For the text-containing cell, return its midpoint in (X, Y) coordinate format. 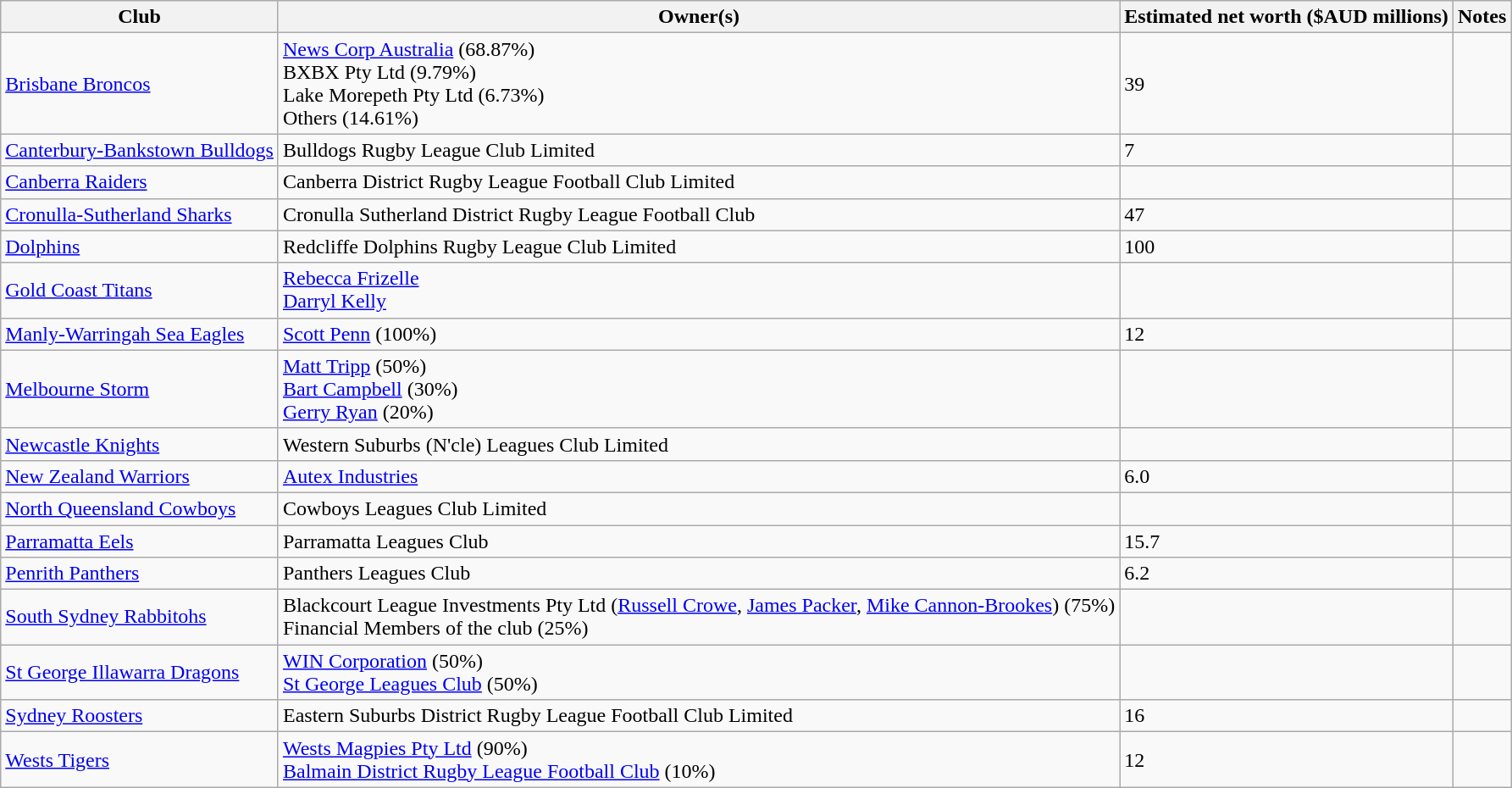
6.2 (1287, 574)
Canberra Raiders (140, 182)
7 (1287, 150)
Canterbury-Bankstown Bulldogs (140, 150)
100 (1287, 247)
Cronulla Sutherland District Rugby League Football Club (698, 214)
Western Suburbs (N'cle) Leagues Club Limited (698, 444)
Notes (1482, 17)
16 (1287, 716)
WIN Corporation (50%)St George Leagues Club (50%) (698, 673)
6.0 (1287, 476)
Club (140, 17)
Owner(s) (698, 17)
Matt Tripp (50%)Bart Campbell (30%)Gerry Ryan (20%) (698, 389)
Scott Penn (100%) (698, 334)
Autex Industries (698, 476)
Panthers Leagues Club (698, 574)
Melbourne Storm (140, 389)
Wests Tigers (140, 759)
Wests Magpies Pty Ltd (90%)Balmain District Rugby League Football Club (10%) (698, 759)
News Corp Australia (68.87%)BXBX Pty Ltd (9.79%)Lake Morepeth Pty Ltd (6.73%)Others (14.61%) (698, 83)
Penrith Panthers (140, 574)
Sydney Roosters (140, 716)
Canberra District Rugby League Football Club Limited (698, 182)
47 (1287, 214)
Parramatta Eels (140, 541)
39 (1287, 83)
Newcastle Knights (140, 444)
Rebecca FrizelleDarryl Kelly (698, 290)
Bulldogs Rugby League Club Limited (698, 150)
Blackcourt League Investments Pty Ltd (Russell Crowe, James Packer, Mike Cannon-Brookes) (75%)Financial Members of the club (25%) (698, 617)
New Zealand Warriors (140, 476)
North Queensland Cowboys (140, 508)
Estimated net worth ($AUD millions) (1287, 17)
Redcliffe Dolphins Rugby League Club Limited (698, 247)
Dolphins (140, 247)
Manly-Warringah Sea Eagles (140, 334)
Cowboys Leagues Club Limited (698, 508)
Parramatta Leagues Club (698, 541)
St George Illawarra Dragons (140, 673)
Gold Coast Titans (140, 290)
South Sydney Rabbitohs (140, 617)
Cronulla-Sutherland Sharks (140, 214)
Brisbane Broncos (140, 83)
Eastern Suburbs District Rugby League Football Club Limited (698, 716)
15.7 (1287, 541)
